Locate the cell with the specified text and output its (x, y) center coordinate. 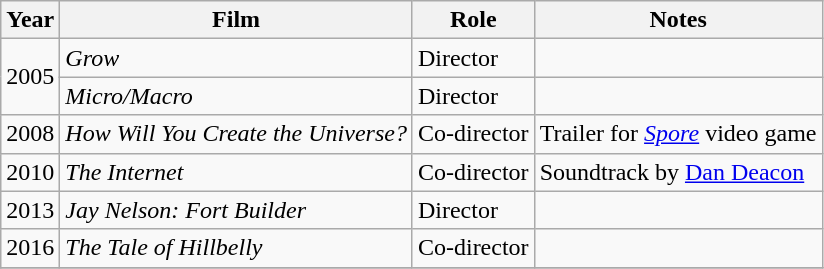
Notes (678, 20)
2005 (30, 77)
2010 (30, 172)
Grow (236, 58)
Trailer for Spore video game (678, 134)
2013 (30, 210)
Year (30, 20)
2008 (30, 134)
How Will You Create the Universe? (236, 134)
The Internet (236, 172)
Jay Nelson: Fort Builder (236, 210)
Soundtrack by Dan Deacon (678, 172)
2016 (30, 248)
Micro/Macro (236, 96)
Film (236, 20)
The Tale of Hillbelly (236, 248)
Role (473, 20)
